Pinpoint the cell where the given text exists, returning its (X, Y) midpoint coordinate. 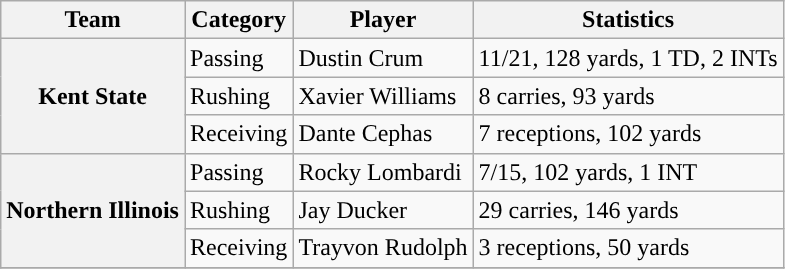
Dustin Crum (383, 58)
Statistics (628, 20)
Kent State (93, 96)
Trayvon Rudolph (383, 248)
Category (238, 20)
Xavier Williams (383, 96)
8 carries, 93 yards (628, 96)
3 receptions, 50 yards (628, 248)
29 carries, 146 yards (628, 210)
7/15, 102 yards, 1 INT (628, 172)
Team (93, 20)
Jay Ducker (383, 210)
Rocky Lombardi (383, 172)
7 receptions, 102 yards (628, 134)
Northern Illinois (93, 210)
11/21, 128 yards, 1 TD, 2 INTs (628, 58)
Player (383, 20)
Dante Cephas (383, 134)
